Provide the [X, Y] coordinate of the cell's center where the given text is located.  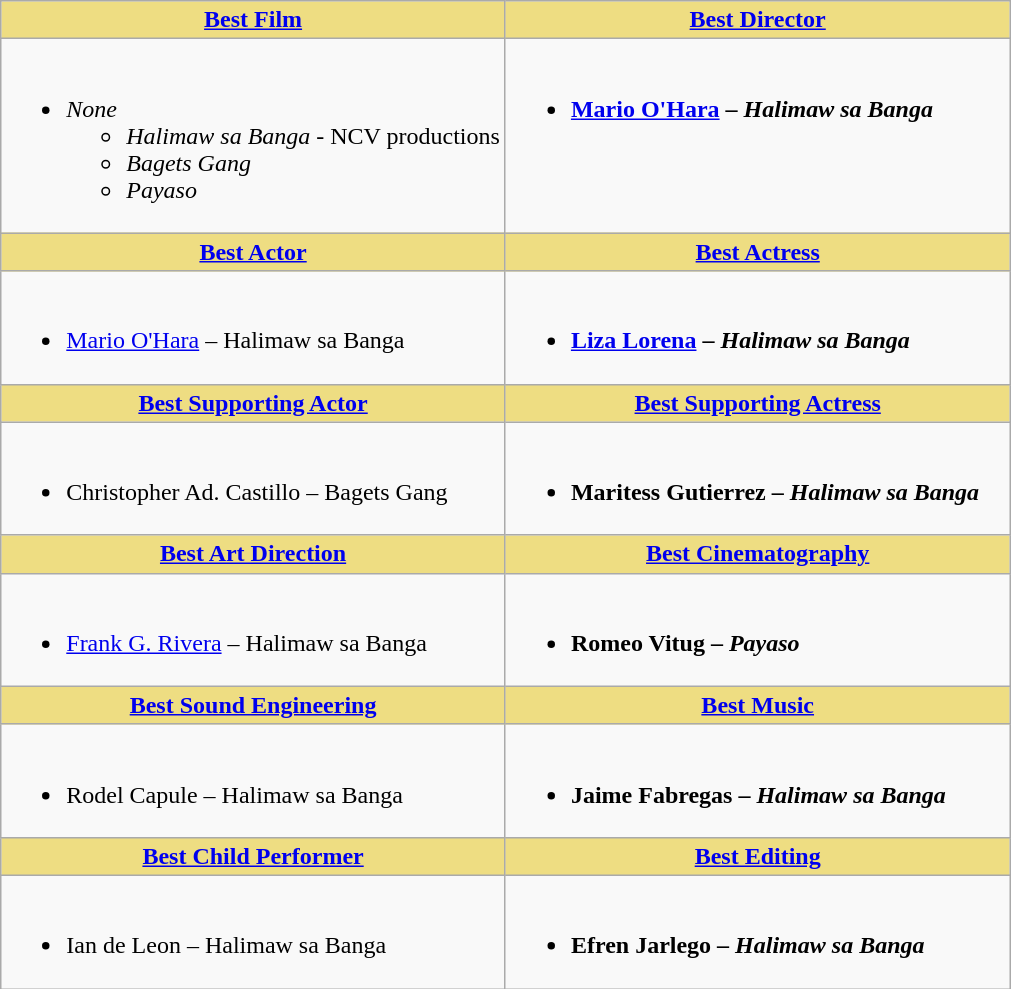
Best Sound Engineering [254, 705]
NoneHalimaw sa Banga - NCV productions Bagets GangPayaso [254, 136]
Liza Lorena – Halimaw sa Banga [758, 328]
Best Cinematography [758, 554]
Frank G. Rivera – Halimaw sa Banga [254, 630]
Best Film [254, 20]
Best Actress [758, 252]
Maritess Gutierrez – Halimaw sa Banga [758, 478]
Best Art Direction [254, 554]
Best Supporting Actress [758, 403]
Efren Jarlego – Halimaw sa Banga [758, 932]
Ian de Leon – Halimaw sa Banga [254, 932]
Best Editing [758, 856]
Rodel Capule – Halimaw sa Banga [254, 780]
Best Music [758, 705]
Romeo Vitug – Payaso [758, 630]
Best Actor [254, 252]
Best Supporting Actor [254, 403]
Best Director [758, 20]
Best Child Performer [254, 856]
Jaime Fabregas – Halimaw sa Banga [758, 780]
Christopher Ad. Castillo – Bagets Gang [254, 478]
